Search for the cell housing the specified text and yield its (x, y) center coordinate. 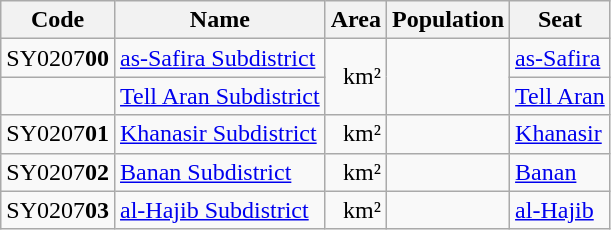
as-Safira Subdistrict (220, 58)
Tell Aran Subdistrict (220, 96)
al-Hajib Subdistrict (220, 210)
SY020703 (58, 210)
Name (220, 20)
Area (356, 20)
SY020701 (58, 134)
SY020700 (58, 58)
Code (58, 20)
Population (448, 20)
Khanasir (560, 134)
al-Hajib (560, 210)
Khanasir Subdistrict (220, 134)
Banan (560, 172)
SY020702 (58, 172)
Banan Subdistrict (220, 172)
Tell Aran (560, 96)
as-Safira (560, 58)
Seat (560, 20)
